Extract the (x, y) coordinate from the center of the cell holding the provided text.  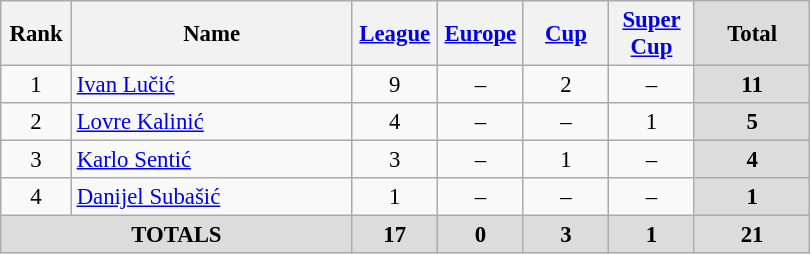
Lovre Kalinić (212, 122)
Rank (36, 34)
Karlo Sentić (212, 160)
Name (212, 34)
Super Cup (652, 34)
9 (395, 85)
TOTALS (176, 235)
11 (752, 85)
21 (752, 235)
Ivan Lučić (212, 85)
Danijel Subašić (212, 197)
5 (752, 122)
17 (395, 235)
Cup (566, 34)
League (395, 34)
0 (481, 235)
Europe (481, 34)
Total (752, 34)
